For the text-containing cell, return its midpoint in [X, Y] coordinate format. 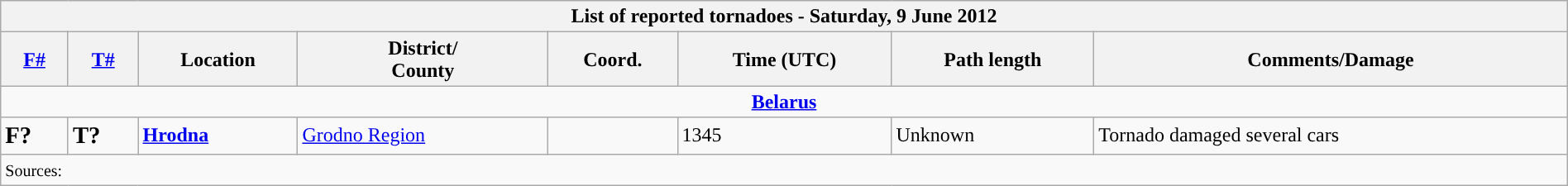
Grodno Region [423, 136]
Hrodna [218, 136]
Path length [992, 60]
List of reported tornadoes - Saturday, 9 June 2012 [784, 17]
Tornado damaged several cars [1331, 136]
Comments/Damage [1331, 60]
Time (UTC) [784, 60]
Belarus [784, 102]
T? [103, 136]
Sources: [784, 169]
Location [218, 60]
F? [35, 136]
1345 [784, 136]
T# [103, 60]
District/County [423, 60]
Unknown [992, 136]
Coord. [613, 60]
F# [35, 60]
